For the text-containing cell, return its midpoint in [X, Y] coordinate format. 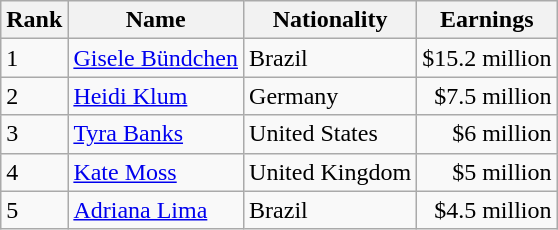
Nationality [330, 20]
Heidi Klum [156, 96]
4 [34, 172]
2 [34, 96]
3 [34, 134]
$4.5 million [487, 210]
Tyra Banks [156, 134]
Adriana Lima [156, 210]
$5 million [487, 172]
United States [330, 134]
Germany [330, 96]
Kate Moss [156, 172]
1 [34, 58]
$6 million [487, 134]
Earnings [487, 20]
$15.2 million [487, 58]
Gisele Bündchen [156, 58]
United Kingdom [330, 172]
$7.5 million [487, 96]
5 [34, 210]
Name [156, 20]
Rank [34, 20]
